Determine the (X, Y) coordinate at the center of the cell enclosing the given text.  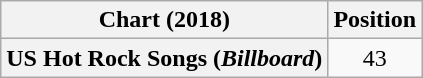
US Hot Rock Songs (Billboard) (164, 58)
Position (375, 20)
Chart (2018) (164, 20)
43 (375, 58)
